Identify which cell holds the provided text, then report its [X, Y] central coordinate. 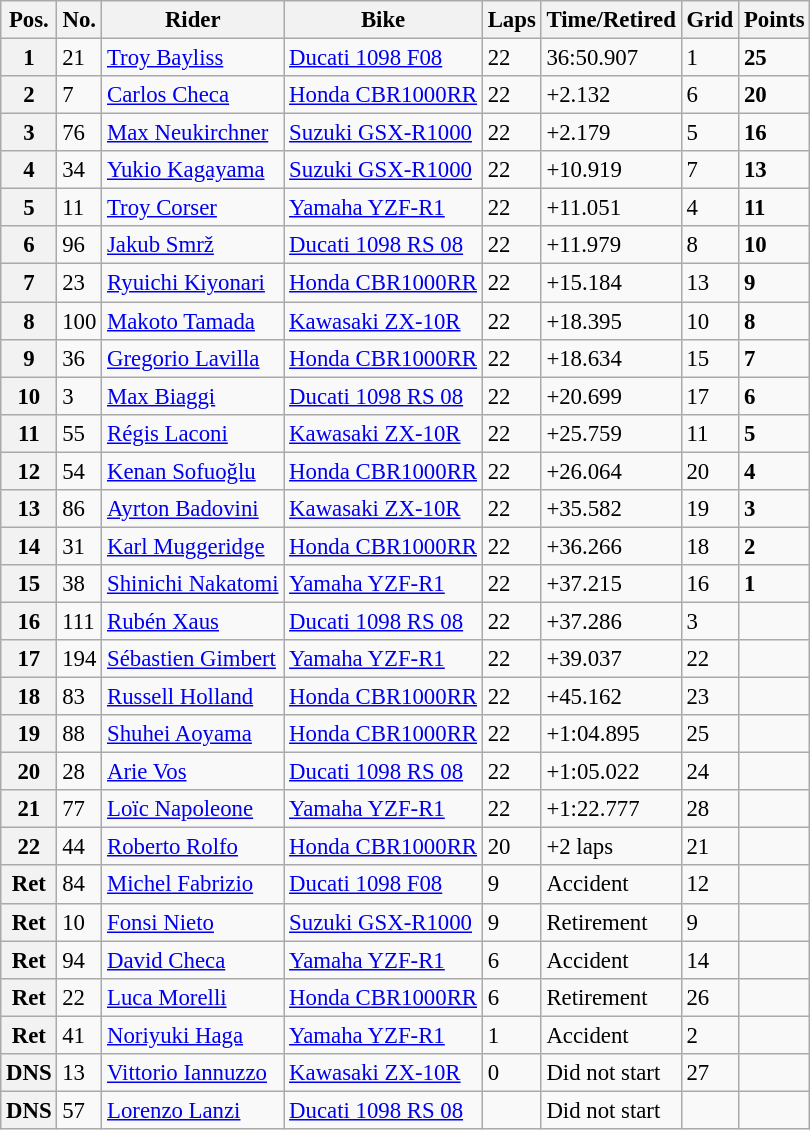
+37.215 [611, 584]
+25.759 [611, 433]
Makoto Tamada [193, 321]
Shinichi Nakatomi [193, 584]
Russell Holland [193, 697]
+2 laps [611, 847]
Rubén Xaus [193, 621]
+1:05.022 [611, 772]
+1:22.777 [611, 809]
Carlos Checa [193, 95]
36:50.907 [611, 58]
Fonsi Nieto [193, 922]
Max Neukirchner [193, 133]
+11.979 [611, 245]
26 [710, 997]
36 [80, 358]
77 [80, 809]
Ayrton Badovini [193, 509]
76 [80, 133]
Yukio Kagayama [193, 170]
57 [80, 1110]
84 [80, 885]
+2.179 [611, 133]
34 [80, 170]
111 [80, 621]
Lorenzo Lanzi [193, 1110]
44 [80, 847]
+18.395 [611, 321]
Luca Morelli [193, 997]
Troy Corser [193, 208]
38 [80, 584]
+39.037 [611, 659]
+26.064 [611, 471]
Gregorio Lavilla [193, 358]
+2.132 [611, 95]
54 [80, 471]
86 [80, 509]
+18.634 [611, 358]
Grid [710, 20]
Troy Bayliss [193, 58]
No. [80, 20]
27 [710, 1073]
Bike [384, 20]
+36.266 [611, 546]
88 [80, 734]
+15.184 [611, 283]
Ryuichi Kiyonari [193, 283]
Jakub Smrž [193, 245]
Pos. [29, 20]
31 [80, 546]
Loïc Napoleone [193, 809]
Time/Retired [611, 20]
Shuhei Aoyama [193, 734]
Laps [512, 20]
94 [80, 960]
David Checa [193, 960]
83 [80, 697]
+35.582 [611, 509]
Arie Vos [193, 772]
+10.919 [611, 170]
Kenan Sofuoğlu [193, 471]
+20.699 [611, 396]
100 [80, 321]
+37.286 [611, 621]
41 [80, 1035]
+1:04.895 [611, 734]
Noriyuki Haga [193, 1035]
Michel Fabrizio [193, 885]
0 [512, 1073]
Régis Laconi [193, 433]
Points [774, 20]
55 [80, 433]
24 [710, 772]
194 [80, 659]
+45.162 [611, 697]
Vittorio Iannuzzo [193, 1073]
96 [80, 245]
+11.051 [611, 208]
Sébastien Gimbert [193, 659]
Karl Muggeridge [193, 546]
Max Biaggi [193, 396]
Rider [193, 20]
Roberto Rolfo [193, 847]
